Search for the cell housing the specified text and yield its [X, Y] center coordinate. 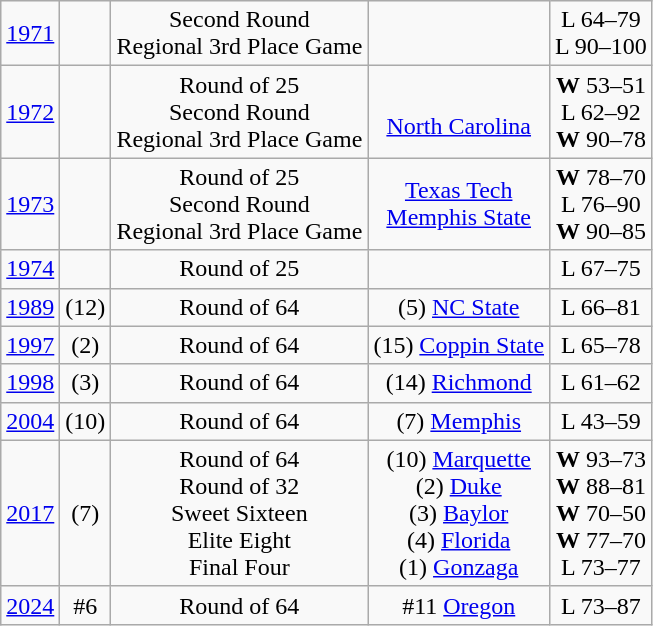
Round of 64Round of 32Sweet SixteenElite EightFinal Four [240, 513]
(12) [86, 307]
W 78–70L 76–90W 90–85 [602, 204]
L 67–75 [602, 269]
1997 [30, 345]
(14) Richmond [459, 383]
(2) [86, 345]
W 53–51L 62–92W 90–78 [602, 112]
1998 [30, 383]
2024 [30, 605]
L 73–87 [602, 605]
(5) NC State [459, 307]
1973 [30, 204]
(3) [86, 383]
Second RoundRegional 3rd Place Game [240, 34]
L 43–59 [602, 421]
#11 Oregon [459, 605]
W 93–73W 88–81W 70–50W 77–70L 73–77 [602, 513]
1971 [30, 34]
(10) [86, 421]
(15) Coppin State [459, 345]
(7) Memphis [459, 421]
(10) Marquette(2) Duke(3) Baylor(4) Florida(1) Gonzaga [459, 513]
2017 [30, 513]
L 64–79L 90–100 [602, 34]
L 65–78 [602, 345]
1974 [30, 269]
1989 [30, 307]
2004 [30, 421]
North Carolina [459, 112]
Round of 25 [240, 269]
Texas TechMemphis State [459, 204]
(7) [86, 513]
L 66–81 [602, 307]
L 61–62 [602, 383]
#6 [86, 605]
1972 [30, 112]
